Scan for the cell matching the given text and deliver its (X, Y) coordinate at center. 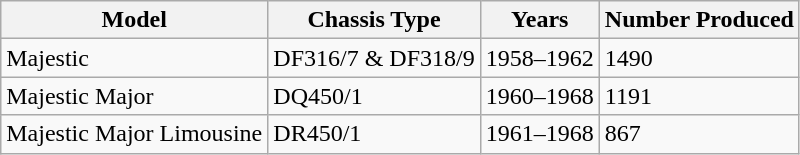
Chassis Type (374, 20)
Number Produced (699, 20)
1490 (699, 58)
1191 (699, 96)
Model (134, 20)
DR450/1 (374, 134)
Majestic Major (134, 96)
Majestic (134, 58)
Majestic Major Limousine (134, 134)
1961–1968 (540, 134)
1960–1968 (540, 96)
DQ450/1 (374, 96)
867 (699, 134)
DF316/7 & DF318/9 (374, 58)
1958–1962 (540, 58)
Years (540, 20)
